Provide the [X, Y] coordinate of the cell's center where the given text is located.  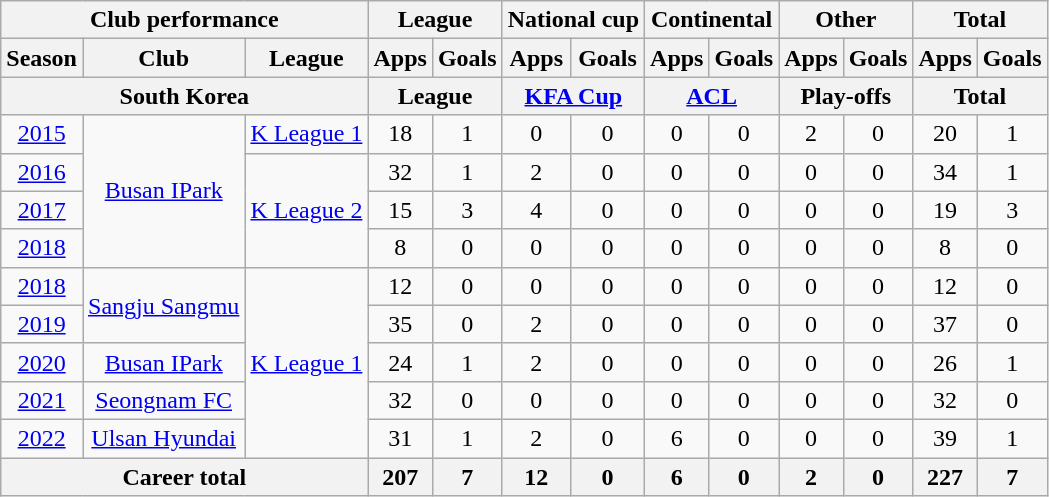
2020 [42, 362]
2019 [42, 324]
2022 [42, 438]
Continental [712, 20]
2016 [42, 172]
31 [400, 438]
South Korea [184, 96]
227 [945, 477]
KFA Cup [573, 96]
National cup [573, 20]
19 [945, 210]
20 [945, 134]
2015 [42, 134]
24 [400, 362]
Club performance [184, 20]
34 [945, 172]
Other [846, 20]
39 [945, 438]
207 [400, 477]
26 [945, 362]
15 [400, 210]
18 [400, 134]
4 [536, 210]
ACL [712, 96]
Sangju Sangmu [163, 305]
Ulsan Hyundai [163, 438]
K League 2 [306, 210]
35 [400, 324]
2017 [42, 210]
Season [42, 58]
Club [163, 58]
37 [945, 324]
2021 [42, 400]
Seongnam FC [163, 400]
Career total [184, 477]
Play-offs [846, 96]
